Find where the given text appears and provide that cell's center as (x, y) coordinate. 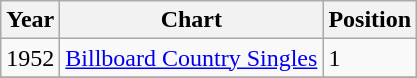
Year (30, 20)
1 (370, 58)
Position (370, 20)
Chart (192, 20)
Billboard Country Singles (192, 58)
1952 (30, 58)
